Search for the cell housing the specified text and yield its [x, y] center coordinate. 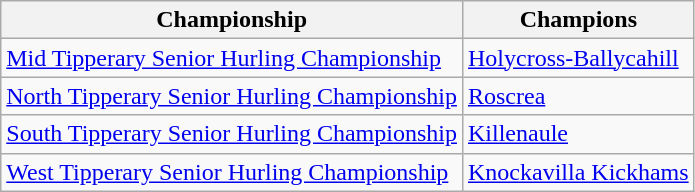
Holycross-Ballycahill [578, 58]
Killenaule [578, 134]
North Tipperary Senior Hurling Championship [232, 96]
Champions [578, 20]
Mid Tipperary Senior Hurling Championship [232, 58]
South Tipperary Senior Hurling Championship [232, 134]
Roscrea [578, 96]
Knockavilla Kickhams [578, 172]
West Tipperary Senior Hurling Championship [232, 172]
Championship [232, 20]
